From the cell containing the given text, extract its center point as [x, y] coordinate. 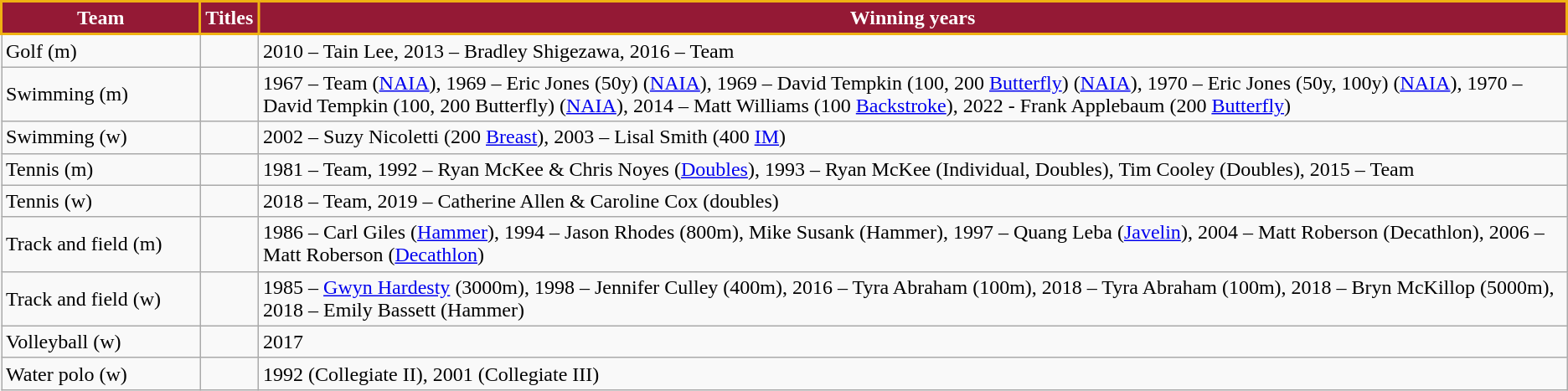
Winning years [913, 18]
Tennis (m) [101, 169]
Track and field (m) [101, 244]
1981 – Team, 1992 – Ryan McKee & Chris Noyes (Doubles), 1993 – Ryan McKee (Individual, Doubles), Tim Cooley (Doubles), 2015 – Team [913, 169]
2010 – Tain Lee, 2013 – Bradley Shigezawa, 2016 – Team [913, 50]
2018 – Team, 2019 – Catherine Allen & Caroline Cox (doubles) [913, 201]
Golf (m) [101, 50]
2002 – Suzy Nicoletti (200 Breast), 2003 – Lisal Smith (400 IM) [913, 137]
Swimming (w) [101, 137]
Swimming (m) [101, 94]
1992 (Collegiate II), 2001 (Collegiate III) [913, 373]
Track and field (w) [101, 298]
Water polo (w) [101, 373]
Team [101, 18]
Volleyball (w) [101, 342]
2017 [913, 342]
Titles [230, 18]
Tennis (w) [101, 201]
